Identify which cell holds the provided text, then report its (x, y) central coordinate. 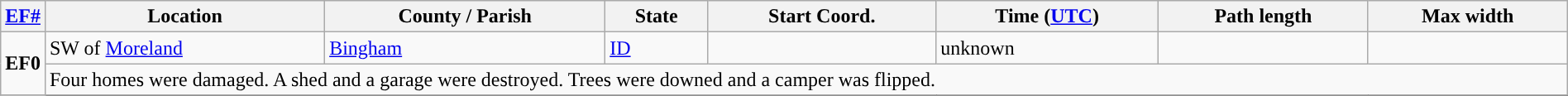
EF# (23, 17)
Location (184, 17)
Start Coord. (822, 17)
Max width (1467, 17)
Time (UTC) (1047, 17)
State (657, 17)
Bingham (465, 48)
EF0 (23, 64)
SW of Moreland (184, 48)
Four homes were damaged. A shed and a garage were destroyed. Trees were downed and a camper was flipped. (806, 79)
ID (657, 48)
Path length (1263, 17)
unknown (1047, 48)
County / Parish (465, 17)
